Provide the (X, Y) coordinate of the cell's center where the given text is located.  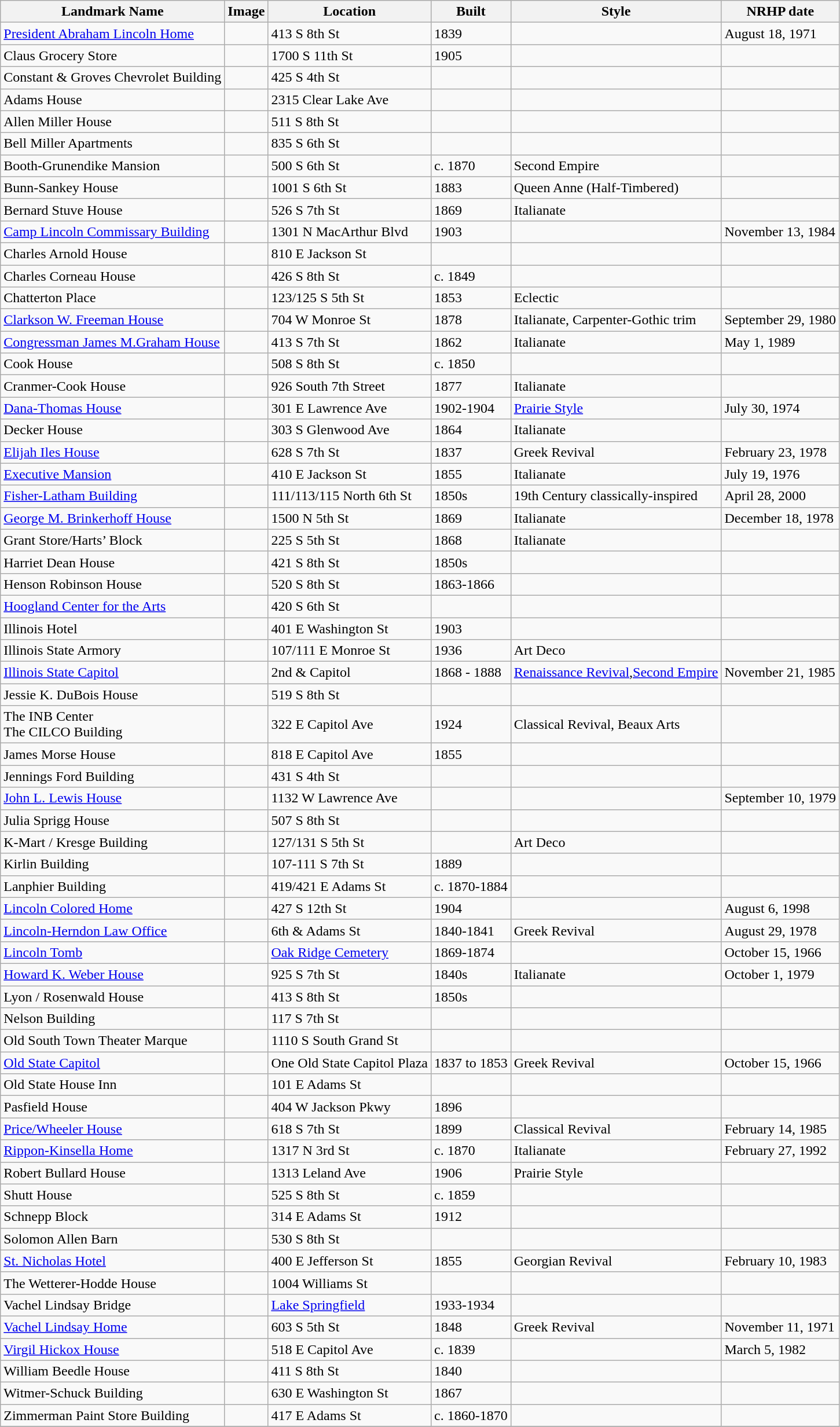
704 W Monroe St (350, 320)
1840 (471, 1371)
518 E Capitol Ave (350, 1349)
July 19, 1976 (780, 474)
February 14, 1985 (780, 1129)
1867 (471, 1393)
Oak Ridge Cemetery (350, 952)
Italianate, Carpenter-Gothic trim (616, 320)
427 S 12th St (350, 908)
1001 S 6th St (350, 188)
c. 1839 (471, 1349)
127/131 S 5th St (350, 842)
425 S 4th St (350, 78)
Lincoln Tomb (112, 952)
November 11, 1971 (780, 1327)
Bunn-Sankey House (112, 188)
Georgian Revival (616, 1261)
1840-1841 (471, 930)
August 6, 1998 (780, 908)
1500 N 5th St (350, 518)
410 E Jackson St (350, 474)
President Abraham Lincoln Home (112, 34)
Booth-Grunendike Mansion (112, 166)
May 1, 1989 (780, 342)
1868 (471, 540)
Virgil Hickox House (112, 1349)
1848 (471, 1327)
Fisher-Latham Building (112, 496)
Charles Arnold House (112, 254)
Bernard Stuve House (112, 210)
Illinois State Capitol (112, 673)
Adams House (112, 100)
c. 1860-1870 (471, 1415)
628 S 7th St (350, 452)
Nelson Building (112, 1019)
Robert Bullard House (112, 1173)
Style (616, 12)
1902-1904 (471, 408)
1904 (471, 908)
Witmer-Schuck Building (112, 1393)
500 S 6th St (350, 166)
Lincoln Colored Home (112, 908)
Decker House (112, 430)
404 W Jackson Pkwy (350, 1107)
101 E Adams St (350, 1085)
1912 (471, 1217)
107/111 E Monroe St (350, 651)
March 5, 1982 (780, 1349)
Executive Mansion (112, 474)
Constant & Groves Chevrolet Building (112, 78)
835 S 6th St (350, 144)
February 10, 1983 (780, 1261)
February 27, 1992 (780, 1151)
426 S 8th St (350, 276)
Old State Capitol (112, 1063)
November 21, 1985 (780, 673)
117 S 7th St (350, 1019)
Julia Sprigg House (112, 820)
1936 (471, 651)
618 S 7th St (350, 1129)
Jennings Ford Building (112, 776)
1899 (471, 1129)
Kirlin Building (112, 864)
1853 (471, 298)
James Morse House (112, 754)
630 E Washington St (350, 1393)
July 30, 1974 (780, 408)
1878 (471, 320)
520 S 8th St (350, 584)
1862 (471, 342)
1863-1866 (471, 584)
507 S 8th St (350, 820)
Lanphier Building (112, 886)
Elijah Iles House (112, 452)
1933-1934 (471, 1305)
107-111 S 7th St (350, 864)
322 E Capitol Ave (350, 725)
1868 - 1888 (471, 673)
314 E Adams St (350, 1217)
Old South Town Theater Marque (112, 1041)
Hoogland Center for the Arts (112, 606)
926 South 7th Street (350, 386)
1896 (471, 1107)
1317 N 3rd St (350, 1151)
1700 S 11th St (350, 56)
Vachel Lindsay Bridge (112, 1305)
August 29, 1978 (780, 930)
1889 (471, 864)
Harriet Dean House (112, 562)
c. 1870-1884 (471, 886)
421 S 8th St (350, 562)
1110 S South Grand St (350, 1041)
6th & Adams St (350, 930)
511 S 8th St (350, 122)
Lake Springfield (350, 1305)
Congressman James M.Graham House (112, 342)
Price/Wheeler House (112, 1129)
September 10, 1979 (780, 798)
1840s (471, 974)
Solomon Allen Barn (112, 1239)
419/421 E Adams St (350, 886)
Grant Store/Harts’ Block (112, 540)
530 S 8th St (350, 1239)
1837 to 1853 (471, 1063)
c. 1859 (471, 1195)
George M. Brinkerhoff House (112, 518)
Classical Revival (616, 1129)
Old State House Inn (112, 1085)
Charles Corneau House (112, 276)
John L. Lewis House (112, 798)
525 S 8th St (350, 1195)
303 S Glenwood Ave (350, 430)
Renaissance Revival,Second Empire (616, 673)
Pasfield House (112, 1107)
April 28, 2000 (780, 496)
526 S 7th St (350, 210)
411 S 8th St (350, 1371)
St. Nicholas Hotel (112, 1261)
400 E Jefferson St (350, 1261)
Eclectic (616, 298)
1864 (471, 430)
925 S 7th St (350, 974)
Claus Grocery Store (112, 56)
431 S 4th St (350, 776)
1839 (471, 34)
111/113/115 North 6th St (350, 496)
K-Mart / Kresge Building (112, 842)
Second Empire (616, 166)
Lincoln-Herndon Law Office (112, 930)
Location (350, 12)
Jessie K. DuBois House (112, 695)
1313 Leland Ave (350, 1173)
603 S 5th St (350, 1327)
Cranmer-Cook House (112, 386)
2315 Clear Lake Ave (350, 100)
401 E Washington St (350, 628)
Rippon-Kinsella Home (112, 1151)
810 E Jackson St (350, 254)
Chatterton Place (112, 298)
Built (471, 12)
Allen Miller House (112, 122)
Cook House (112, 364)
1004 Williams St (350, 1283)
1132 W Lawrence Ave (350, 798)
NRHP date (780, 12)
1906 (471, 1173)
c. 1850 (471, 364)
Bell Miller Apartments (112, 144)
1837 (471, 452)
Henson Robinson House (112, 584)
Shutt House (112, 1195)
Landmark Name (112, 12)
1924 (471, 725)
420 S 6th St (350, 606)
1877 (471, 386)
123/125 S 5th St (350, 298)
1905 (471, 56)
301 E Lawrence Ave (350, 408)
508 S 8th St (350, 364)
Zimmerman Paint Store Building (112, 1415)
19th Century classically-inspired (616, 496)
Illinois Hotel (112, 628)
October 1, 1979 (780, 974)
Queen Anne (Half-Timbered) (616, 188)
Clarkson W. Freeman House (112, 320)
William Beedle House (112, 1371)
c. 1849 (471, 276)
519 S 8th St (350, 695)
Lyon / Rosenwald House (112, 996)
413 S 7th St (350, 342)
1869-1874 (471, 952)
One Old State Capitol Plaza (350, 1063)
November 13, 1984 (780, 232)
818 E Capitol Ave (350, 754)
Classical Revival, Beaux Arts (616, 725)
February 23, 1978 (780, 452)
Vachel Lindsay Home (112, 1327)
Howard K. Weber House (112, 974)
2nd & Capitol (350, 673)
The INB CenterThe CILCO Building (112, 725)
Illinois State Armory (112, 651)
1301 N MacArthur Blvd (350, 232)
Dana-Thomas House (112, 408)
August 18, 1971 (780, 34)
Schnepp Block (112, 1217)
Image (247, 12)
225 S 5th St (350, 540)
December 18, 1978 (780, 518)
Camp Lincoln Commissary Building (112, 232)
The Wetterer-Hodde House (112, 1283)
417 E Adams St (350, 1415)
September 29, 1980 (780, 320)
1883 (471, 188)
